From the cell containing the given text, extract its center point as [X, Y] coordinate. 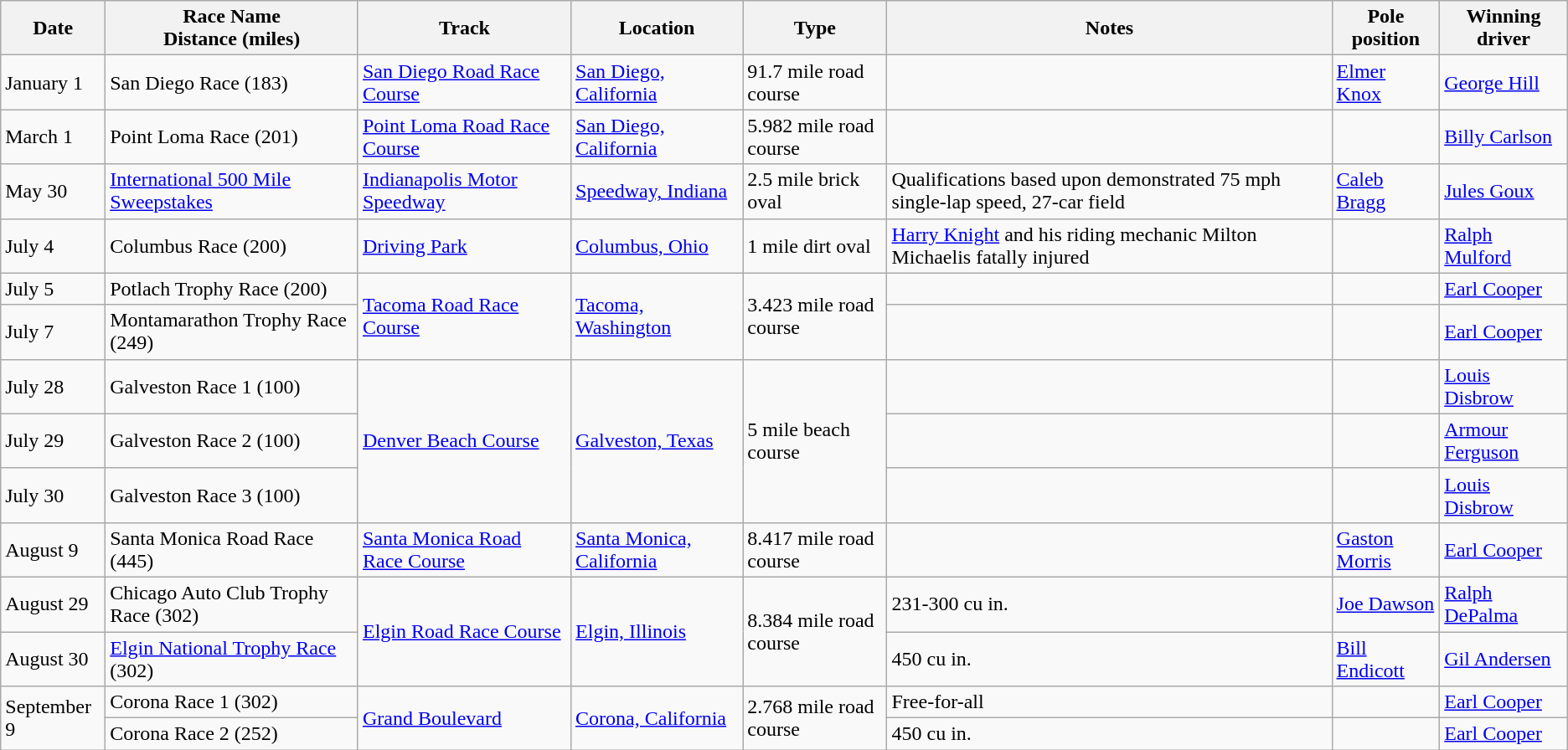
Harry Knight and his riding mechanic Milton Michaelis fatally injured [1109, 246]
231-300 cu in. [1109, 604]
5.982 mile road course [815, 137]
George Hill [1504, 82]
Notes [1109, 28]
Santa Monica Road Race Course [464, 549]
Jules Goux [1504, 191]
San Diego Race (183) [232, 82]
8.417 mile road course [815, 549]
Indianapolis Motor Speedway [464, 191]
Galveston Race 3 (100) [232, 496]
Free-for-all [1109, 702]
Type [815, 28]
Grand Boulevard [464, 718]
Gaston Morris [1385, 549]
Date [54, 28]
Corona, California [657, 718]
Tacoma, Washington [657, 316]
Race NameDistance (miles) [232, 28]
Gil Andersen [1504, 658]
July 30 [54, 496]
July 5 [54, 289]
Track [464, 28]
Galveston, Texas [657, 440]
Ralph Mulford [1504, 246]
Santa Monica, California [657, 549]
Montamarathon Trophy Race (249) [232, 331]
Galveston Race 2 (100) [232, 440]
Elgin Road Race Course [464, 631]
August 9 [54, 549]
Tacoma Road Race Course [464, 316]
July 7 [54, 331]
Bill Endicott [1385, 658]
Ralph DePalma [1504, 604]
March 1 [54, 137]
August 30 [54, 658]
Caleb Bragg [1385, 191]
Elmer Knox [1385, 82]
1 mile dirt oval [815, 246]
International 500 Mile Sweepstakes [232, 191]
2.5 mile brick oval [815, 191]
Armour Ferguson [1504, 440]
Elgin, Illinois [657, 631]
Galveston Race 1 (100) [232, 387]
Chicago Auto Club Trophy Race (302) [232, 604]
2.768 mile road course [815, 718]
Billy Carlson [1504, 137]
July 4 [54, 246]
Driving Park [464, 246]
Joe Dawson [1385, 604]
Location [657, 28]
San Diego Road Race Course [464, 82]
3.423 mile road course [815, 316]
September 9 [54, 718]
Point Loma Race (201) [232, 137]
July 28 [54, 387]
Denver Beach Course [464, 440]
Columbus Race (200) [232, 246]
91.7 mile road course [815, 82]
8.384 mile road course [815, 631]
Santa Monica Road Race (445) [232, 549]
July 29 [54, 440]
5 mile beach course [815, 440]
Pole position [1385, 28]
August 29 [54, 604]
Qualifications based upon demonstrated 75 mph single-lap speed, 27-car field [1109, 191]
Winning driver [1504, 28]
Point Loma Road Race Course [464, 137]
Elgin National Trophy Race (302) [232, 658]
Corona Race 2 (252) [232, 734]
May 30 [54, 191]
Columbus, Ohio [657, 246]
Potlach Trophy Race (200) [232, 289]
Speedway, Indiana [657, 191]
January 1 [54, 82]
Corona Race 1 (302) [232, 702]
